Detect which cell encompasses the target text, then output its (X, Y) center coordinate. 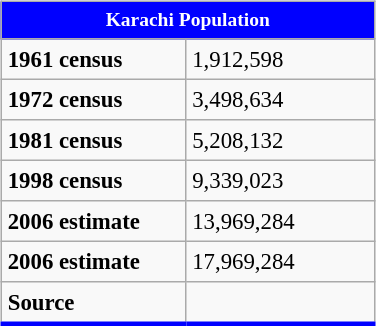
9,339,023 (280, 181)
Karachi Population (188, 21)
13,969,284 (280, 221)
1,912,598 (280, 59)
Source (93, 303)
1998 census (93, 181)
5,208,132 (280, 140)
17,969,284 (280, 262)
1981 census (93, 140)
1972 census (93, 100)
3,498,634 (280, 100)
1961 census (93, 59)
